Return [x, y] of the center of cell containing provided text 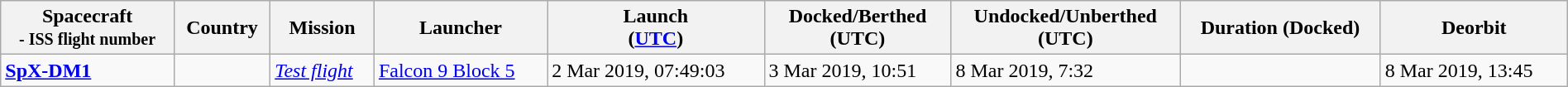
Country [222, 28]
Spacecraft- ISS flight number [88, 28]
Docked/Berthed(UTC) [858, 28]
Test flight [323, 70]
3 Mar 2019, 10:51 [858, 70]
Mission [323, 28]
2 Mar 2019, 07:49:03 [656, 70]
SpX-DM1 [88, 70]
Launch(UTC) [656, 28]
Duration (Docked) [1280, 28]
Deorbit [1474, 28]
8 Mar 2019, 7:32 [1065, 70]
8 Mar 2019, 13:45 [1474, 70]
Launcher [460, 28]
Undocked/Unberthed(UTC) [1065, 28]
Falcon 9 Block 5 [460, 70]
